Search for the cell housing the specified text and yield its [x, y] center coordinate. 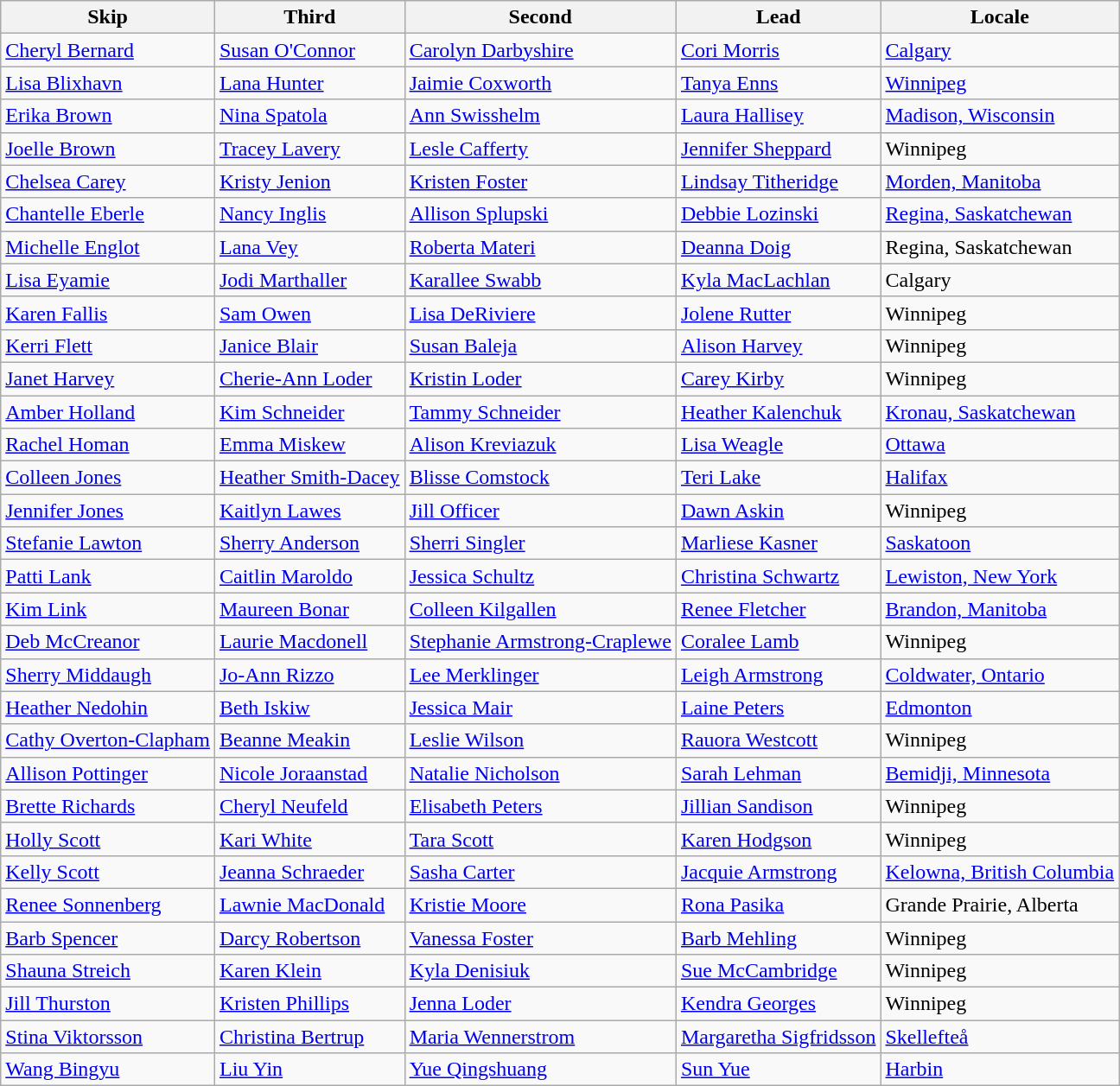
Lana Hunter [309, 83]
Karallee Swabb [540, 280]
Heather Kalenchuk [778, 412]
Brette Richards [108, 806]
Grande Prairie, Alberta [1000, 905]
Heather Smith-Dacey [309, 478]
Caitlin Maroldo [309, 576]
Wang Bingyu [108, 1070]
Beanne Meakin [309, 740]
Sarah Lehman [778, 773]
Kerri Flett [108, 346]
Karen Hodgson [778, 839]
Christina Bertrup [309, 1037]
Liu Yin [309, 1070]
Cori Morris [778, 50]
Blisse Comstock [540, 478]
Jill Thurston [108, 1004]
Cheryl Bernard [108, 50]
Kaitlyn Lawes [309, 511]
Sue McCambridge [778, 971]
Barb Spencer [108, 937]
Jillian Sandison [778, 806]
Laura Hallisey [778, 116]
Kim Schneider [309, 412]
Lawnie MacDonald [309, 905]
Stefanie Lawton [108, 543]
Tanya Enns [778, 83]
Jo-Ann Rizzo [309, 675]
Bemidji, Minnesota [1000, 773]
Carolyn Darbyshire [540, 50]
Skip [108, 17]
Maria Wennerstrom [540, 1037]
Kristin Loder [540, 378]
Brandon, Manitoba [1000, 609]
Stina Viktorsson [108, 1037]
Halifax [1000, 478]
Jacquie Armstrong [778, 872]
Renee Fletcher [778, 609]
Kari White [309, 839]
Deb McCreanor [108, 642]
Jessica Mair [540, 708]
Lisa Eyamie [108, 280]
Kyla Denisiuk [540, 971]
Lead [778, 17]
Kristen Foster [540, 181]
Sherry Middaugh [108, 675]
Kelly Scott [108, 872]
Morden, Manitoba [1000, 181]
Sasha Carter [540, 872]
Nancy Inglis [309, 214]
Tracey Lavery [309, 149]
Margaretha Sigfridsson [778, 1037]
Jenna Loder [540, 1004]
Rauora Westcott [778, 740]
Maureen Bonar [309, 609]
Lindsay Titheridge [778, 181]
Allison Pottinger [108, 773]
Deanna Doig [778, 247]
Lana Vey [309, 247]
Tammy Schneider [540, 412]
Lisa Blixhavn [108, 83]
Kronau, Saskatchewan [1000, 412]
Heather Nedohin [108, 708]
Nicole Joraanstad [309, 773]
Colleen Jones [108, 478]
Kendra Georges [778, 1004]
Third [309, 17]
Yue Qingshuang [540, 1070]
Dawn Askin [778, 511]
Leigh Armstrong [778, 675]
Michelle Englot [108, 247]
Emma Miskew [309, 445]
Cherie-Ann Loder [309, 378]
Tara Scott [540, 839]
Beth Iskiw [309, 708]
Lisa DeRiviere [540, 313]
Erika Brown [108, 116]
Patti Lank [108, 576]
Vanessa Foster [540, 937]
Ottawa [1000, 445]
Jill Officer [540, 511]
Madison, Wisconsin [1000, 116]
Lisa Weagle [778, 445]
Carey Kirby [778, 378]
Karen Fallis [108, 313]
Lewiston, New York [1000, 576]
Jennifer Sheppard [778, 149]
Elisabeth Peters [540, 806]
Cathy Overton-Clapham [108, 740]
Susan O'Connor [309, 50]
Nina Spatola [309, 116]
Renee Sonnenberg [108, 905]
Jaimie Coxworth [540, 83]
Kristen Phillips [309, 1004]
Jodi Marthaller [309, 280]
Holly Scott [108, 839]
Edmonton [1000, 708]
Janet Harvey [108, 378]
Chelsea Carey [108, 181]
Jolene Rutter [778, 313]
Sherri Singler [540, 543]
Karen Klein [309, 971]
Rona Pasika [778, 905]
Janice Blair [309, 346]
Coralee Lamb [778, 642]
Kyla MacLachlan [778, 280]
Colleen Kilgallen [540, 609]
Jessica Schultz [540, 576]
Locale [1000, 17]
Kelowna, British Columbia [1000, 872]
Saskatoon [1000, 543]
Cheryl Neufeld [309, 806]
Stephanie Armstrong-Craplewe [540, 642]
Allison Splupski [540, 214]
Sun Yue [778, 1070]
Chantelle Eberle [108, 214]
Susan Baleja [540, 346]
Alison Kreviazuk [540, 445]
Lesle Cafferty [540, 149]
Leslie Wilson [540, 740]
Kristy Jenion [309, 181]
Alison Harvey [778, 346]
Lee Merklinger [540, 675]
Harbin [1000, 1070]
Jennifer Jones [108, 511]
Christina Schwartz [778, 576]
Laurie Macdonell [309, 642]
Sam Owen [309, 313]
Debbie Lozinski [778, 214]
Amber Holland [108, 412]
Barb Mehling [778, 937]
Teri Lake [778, 478]
Ann Swisshelm [540, 116]
Darcy Robertson [309, 937]
Kristie Moore [540, 905]
Shauna Streich [108, 971]
Rachel Homan [108, 445]
Marliese Kasner [778, 543]
Roberta Materi [540, 247]
Sherry Anderson [309, 543]
Coldwater, Ontario [1000, 675]
Skellefteå [1000, 1037]
Jeanna Schraeder [309, 872]
Laine Peters [778, 708]
Second [540, 17]
Natalie Nicholson [540, 773]
Joelle Brown [108, 149]
Kim Link [108, 609]
